Output the (X, Y) coordinate of the center of the cell containing the given text.  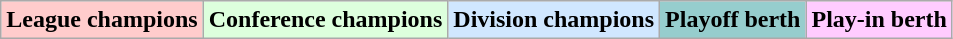
Playoff berth (733, 20)
Division champions (554, 20)
League champions (102, 20)
Play-in berth (879, 20)
Conference champions (326, 20)
